Find where the given text appears and provide that cell's center as (X, Y) coordinate. 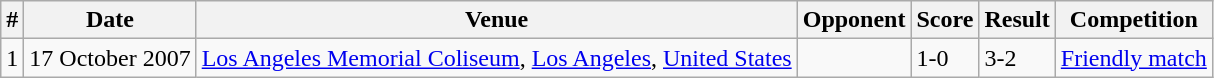
Venue (496, 20)
Competition (1134, 20)
1-0 (945, 58)
1 (12, 58)
3-2 (1017, 58)
# (12, 20)
Score (945, 20)
Result (1017, 20)
Opponent (854, 20)
Friendly match (1134, 58)
Date (110, 20)
17 October 2007 (110, 58)
Los Angeles Memorial Coliseum, Los Angeles, United States (496, 58)
